Identify which cell holds the provided text, then report its (x, y) central coordinate. 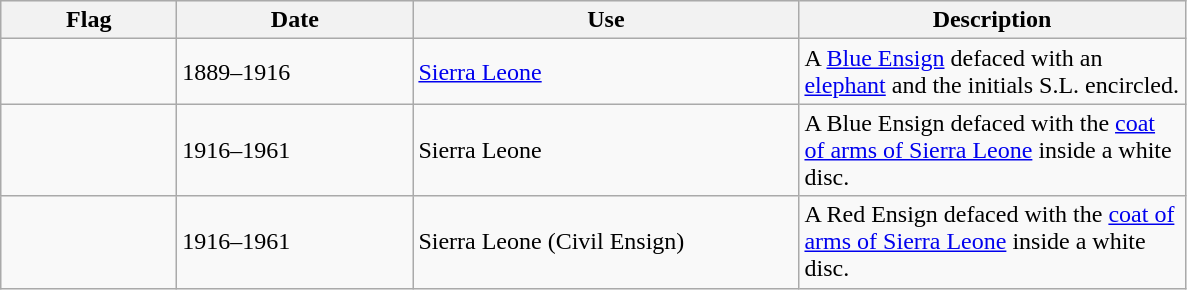
Date (295, 20)
Sierra Leone (Civil Ensign) (606, 242)
Description (992, 20)
Flag (89, 20)
Use (606, 20)
A Blue Ensign defaced with an elephant and the initials S.L. encircled. (992, 72)
A Blue Ensign defaced with the coat of arms of Sierra Leone inside a white disc. (992, 150)
1889–1916 (295, 72)
A Red Ensign defaced with the coat of arms of Sierra Leone inside a white disc. (992, 242)
